Find where the given text appears and provide that cell's center as [x, y] coordinate. 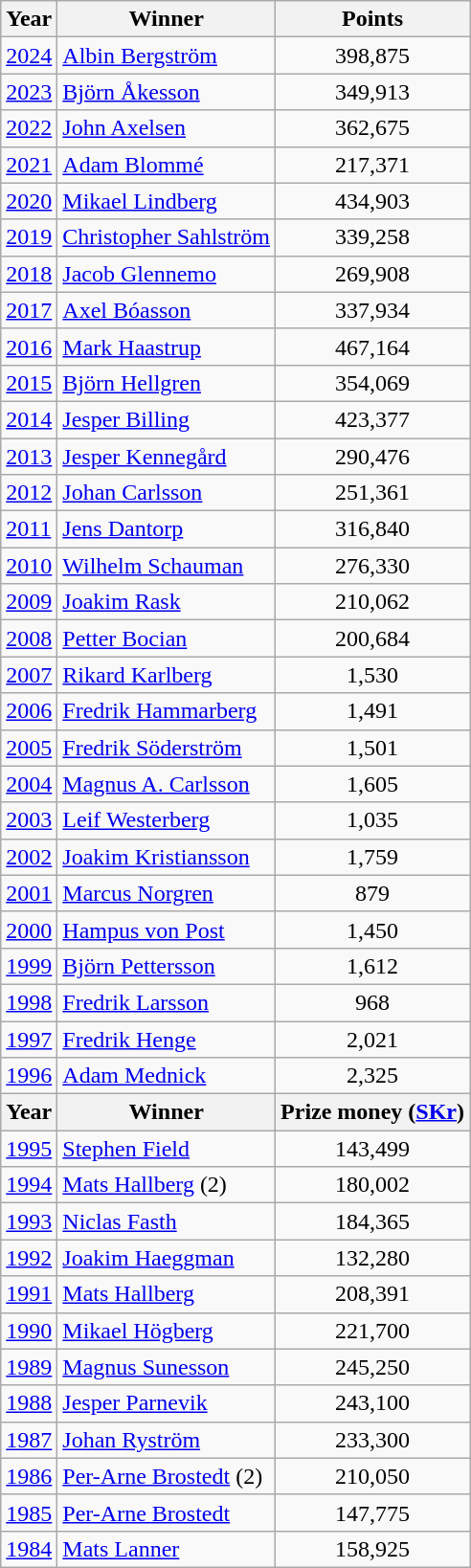
1,501 [373, 748]
1991 [29, 1294]
2006 [29, 711]
337,934 [373, 310]
Joakim Kristiansson [167, 857]
184,365 [373, 1221]
Rikard Karlberg [167, 675]
2010 [29, 566]
2002 [29, 857]
Jacob Glennemo [167, 274]
Points [373, 19]
2020 [29, 201]
1996 [29, 1076]
1989 [29, 1367]
339,258 [373, 237]
158,925 [373, 1549]
1999 [29, 966]
Mats Hallberg (2) [167, 1185]
1988 [29, 1403]
276,330 [373, 566]
210,050 [373, 1476]
2004 [29, 784]
2000 [29, 930]
Niclas Fasth [167, 1221]
Magnus Sunesson [167, 1367]
2007 [29, 675]
1992 [29, 1258]
1987 [29, 1440]
398,875 [373, 56]
Marcus Norgren [167, 893]
2003 [29, 820]
Per-Arne Brostedt [167, 1512]
2015 [29, 383]
Christopher Sahlström [167, 237]
Jesper Billing [167, 419]
1985 [29, 1512]
Jesper Kennegård [167, 457]
316,840 [373, 529]
2019 [29, 237]
1,605 [373, 784]
Björn Pettersson [167, 966]
Johan Carlsson [167, 493]
2012 [29, 493]
1984 [29, 1549]
132,280 [373, 1258]
Stephen Field [167, 1149]
251,361 [373, 493]
217,371 [373, 165]
Leif Westerberg [167, 820]
Mats Lanner [167, 1549]
Petter Bocian [167, 638]
Joakim Haeggman [167, 1258]
2009 [29, 602]
John Axelsen [167, 128]
434,903 [373, 201]
354,069 [373, 383]
2005 [29, 748]
879 [373, 893]
Fredrik Söderström [167, 748]
Jens Dantorp [167, 529]
2,325 [373, 1076]
200,684 [373, 638]
Johan Ryström [167, 1440]
2021 [29, 165]
1986 [29, 1476]
Adam Mednick [167, 1076]
968 [373, 1002]
245,250 [373, 1367]
Fredrik Henge [167, 1039]
1,035 [373, 820]
221,700 [373, 1331]
243,100 [373, 1403]
1993 [29, 1221]
208,391 [373, 1294]
2001 [29, 893]
Mikael Lindberg [167, 201]
2011 [29, 529]
2018 [29, 274]
233,300 [373, 1440]
1,491 [373, 711]
423,377 [373, 419]
2022 [29, 128]
Adam Blommé [167, 165]
1,612 [373, 966]
467,164 [373, 347]
2,021 [373, 1039]
1990 [29, 1331]
Axel Bóasson [167, 310]
2024 [29, 56]
349,913 [373, 92]
Fredrik Larsson [167, 1002]
1,530 [373, 675]
269,908 [373, 274]
Magnus A. Carlsson [167, 784]
Joakim Rask [167, 602]
Björn Åkesson [167, 92]
1994 [29, 1185]
1997 [29, 1039]
Wilhelm Schauman [167, 566]
362,675 [373, 128]
1,759 [373, 857]
2013 [29, 457]
1,450 [373, 930]
Björn Hellgren [167, 383]
180,002 [373, 1185]
2008 [29, 638]
2016 [29, 347]
290,476 [373, 457]
210,062 [373, 602]
Jesper Parnevik [167, 1403]
1998 [29, 1002]
2014 [29, 419]
147,775 [373, 1512]
Albin Bergström [167, 56]
Per-Arne Brostedt (2) [167, 1476]
2023 [29, 92]
2017 [29, 310]
Fredrik Hammarberg [167, 711]
Hampus von Post [167, 930]
Mikael Högberg [167, 1331]
Mark Haastrup [167, 347]
Prize money (SKr) [373, 1112]
Mats Hallberg [167, 1294]
143,499 [373, 1149]
1995 [29, 1149]
